From the cell containing the given text, extract its center point as (X, Y) coordinate. 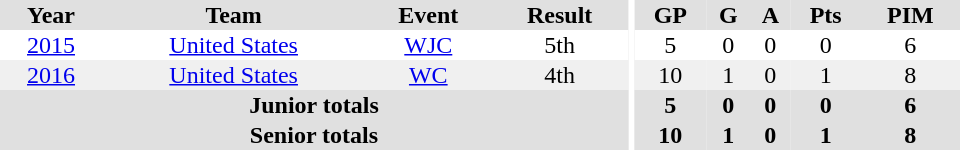
5th (560, 45)
Result (560, 15)
2015 (51, 45)
Event (428, 15)
Year (51, 15)
Pts (826, 15)
GP (670, 15)
Team (234, 15)
Senior totals (314, 135)
4th (560, 75)
A (770, 15)
WC (428, 75)
WJC (428, 45)
Junior totals (314, 105)
G (728, 15)
PIM (910, 15)
2016 (51, 75)
